Extract the [X, Y] coordinate from the center of the cell holding the provided text.  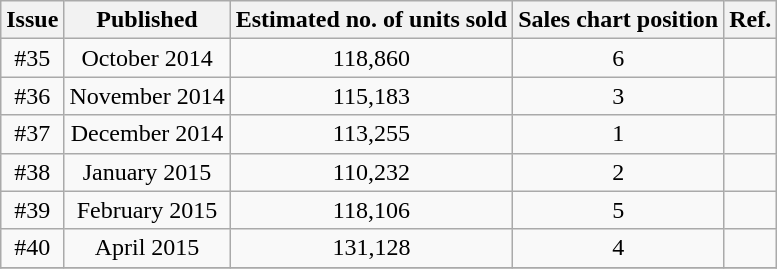
October 2014 [147, 58]
#40 [32, 248]
115,183 [371, 96]
4 [618, 248]
Published [147, 20]
118,106 [371, 210]
April 2015 [147, 248]
#36 [32, 96]
5 [618, 210]
#38 [32, 172]
131,128 [371, 248]
January 2015 [147, 172]
December 2014 [147, 134]
1 [618, 134]
Sales chart position [618, 20]
2 [618, 172]
Issue [32, 20]
November 2014 [147, 96]
Ref. [750, 20]
118,860 [371, 58]
#37 [32, 134]
#35 [32, 58]
February 2015 [147, 210]
#39 [32, 210]
110,232 [371, 172]
6 [618, 58]
113,255 [371, 134]
3 [618, 96]
Estimated no. of units sold [371, 20]
